From the cell containing the given text, extract its center point as [X, Y] coordinate. 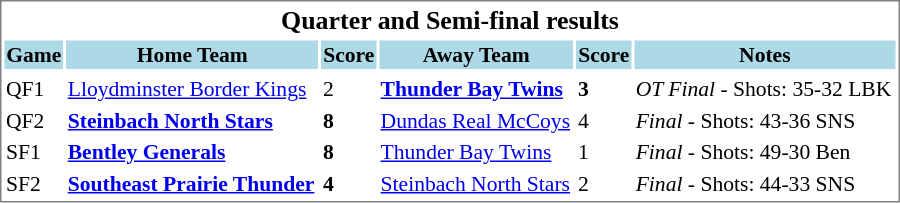
Dundas Real McCoys [476, 120]
Lloydminster Border Kings [192, 89]
Away Team [476, 54]
QF1 [34, 89]
Final - Shots: 43-36 SNS [764, 120]
Final - Shots: 44-33 SNS [764, 184]
Game [34, 54]
OT Final - Shots: 35-32 LBK [764, 89]
QF2 [34, 120]
Bentley Generals [192, 152]
SF1 [34, 152]
Notes [764, 54]
Home Team [192, 54]
Final - Shots: 49-30 Ben [764, 152]
SF2 [34, 184]
Southeast Prairie Thunder [192, 184]
Quarter and Semi-final results [450, 20]
3 [604, 89]
1 [604, 152]
